Extract the [x, y] coordinate from the center of the cell holding the provided text.  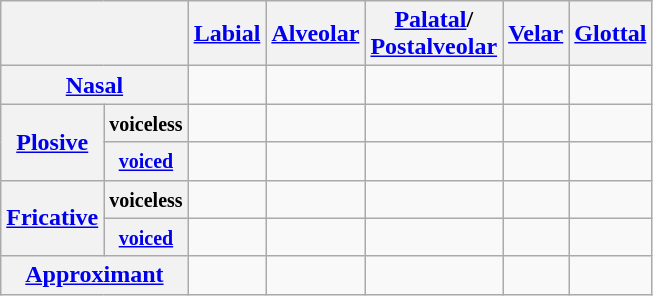
Fricative [52, 218]
Glottal [610, 34]
Labial [227, 34]
Palatal/Postalveolar [434, 34]
Approximant [94, 275]
Alveolar [316, 34]
Velar [536, 34]
Plosive [52, 142]
Nasal [94, 85]
